Locate the cell with the specified text and output its [x, y] center coordinate. 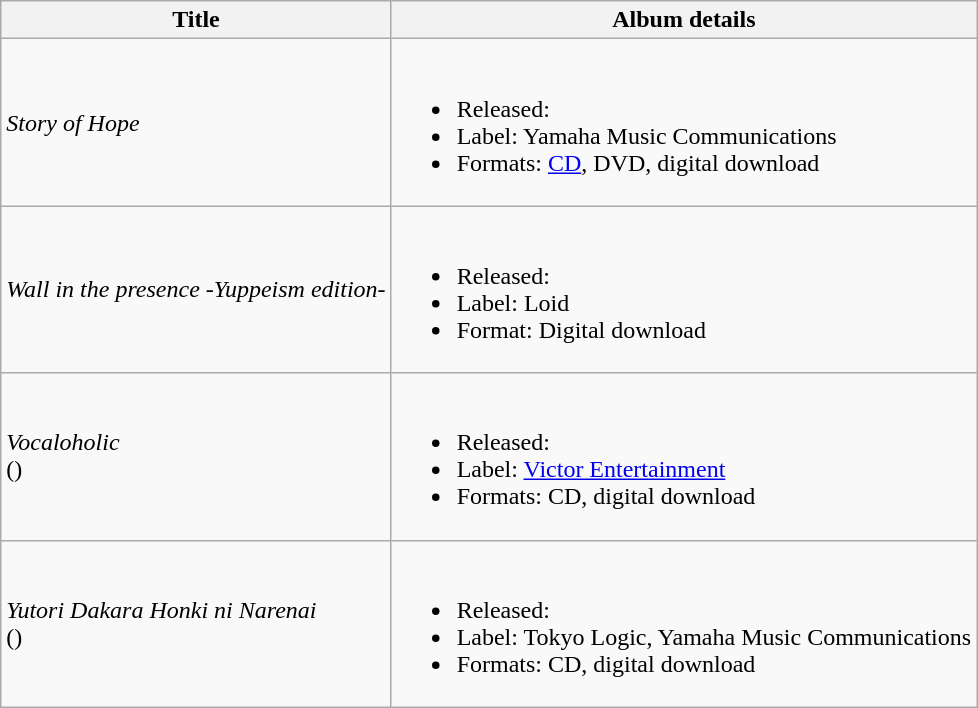
Released: Label: LoidFormat: Digital download [684, 290]
Yutori Dakara Honki ni Narenai() [196, 624]
Released: Label: Victor EntertainmentFormats: CD, digital download [684, 456]
Released: Label: Yamaha Music CommunicationsFormats: CD, DVD, digital download [684, 122]
Album details [684, 20]
Vocaloholic() [196, 456]
Released: Label: Tokyo Logic, Yamaha Music CommunicationsFormats: CD, digital download [684, 624]
Title [196, 20]
Wall in the presence -Yuppeism edition- [196, 290]
Story of Hope [196, 122]
